Locate the cell with the specified text and output its (x, y) center coordinate. 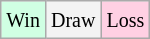
Draw (72, 20)
Win (24, 20)
Loss (126, 20)
